Return the (x, y) coordinate for the center point of the cell that contains the specified text.  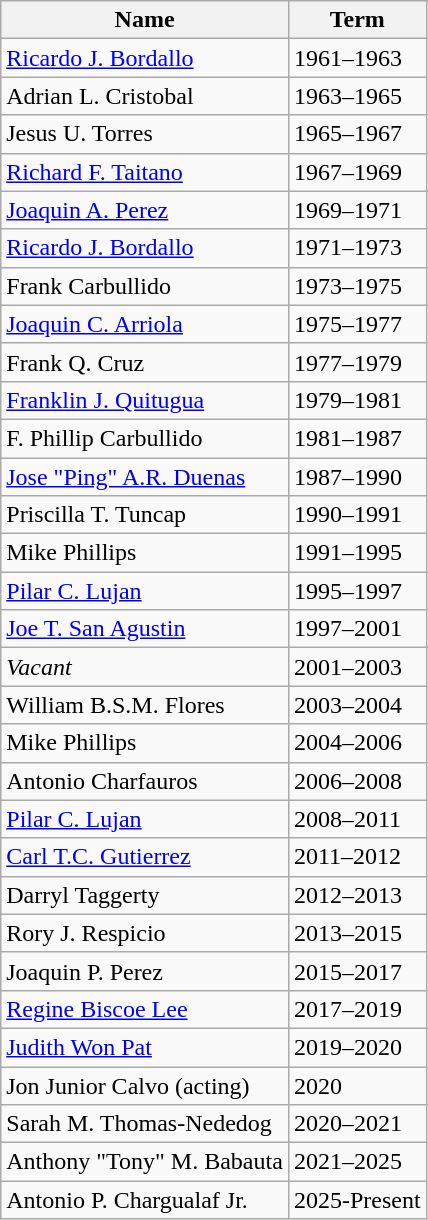
1973–1975 (357, 286)
Rory J. Respicio (145, 933)
2015–2017 (357, 971)
Frank Q. Cruz (145, 362)
Jesus U. Torres (145, 134)
2006–2008 (357, 781)
Richard F. Taitano (145, 172)
1990–1991 (357, 515)
Anthony "Tony" M. Babauta (145, 1162)
1971–1973 (357, 248)
Franklin J. Quitugua (145, 400)
2020 (357, 1085)
1975–1977 (357, 324)
1977–1979 (357, 362)
1963–1965 (357, 96)
Judith Won Pat (145, 1047)
Joe T. San Agustin (145, 629)
Adrian L. Cristobal (145, 96)
Vacant (145, 667)
2019–2020 (357, 1047)
1997–2001 (357, 629)
Jose "Ping" A.R. Duenas (145, 477)
Term (357, 20)
William B.S.M. Flores (145, 705)
2011–2012 (357, 857)
2001–2003 (357, 667)
Joaquin C. Arriola (145, 324)
2025-Present (357, 1200)
1981–1987 (357, 438)
1969–1971 (357, 210)
2021–2025 (357, 1162)
2020–2021 (357, 1124)
2008–2011 (357, 819)
Name (145, 20)
1961–1963 (357, 58)
Joaquin A. Perez (145, 210)
2003–2004 (357, 705)
F. Phillip Carbullido (145, 438)
2013–2015 (357, 933)
Antonio P. Chargualaf Jr. (145, 1200)
1995–1997 (357, 591)
1967–1969 (357, 172)
Sarah M. Thomas-Nededog (145, 1124)
Priscilla T. Tuncap (145, 515)
Joaquin P. Perez (145, 971)
Carl T.C. Gutierrez (145, 857)
1987–1990 (357, 477)
2004–2006 (357, 743)
2012–2013 (357, 895)
Darryl Taggerty (145, 895)
Regine Biscoe Lee (145, 1009)
2017–2019 (357, 1009)
1991–1995 (357, 553)
Frank Carbullido (145, 286)
1965–1967 (357, 134)
1979–1981 (357, 400)
Antonio Charfauros (145, 781)
Jon Junior Calvo (acting) (145, 1085)
